Determine the (X, Y) coordinate at the center of the cell enclosing the given text.  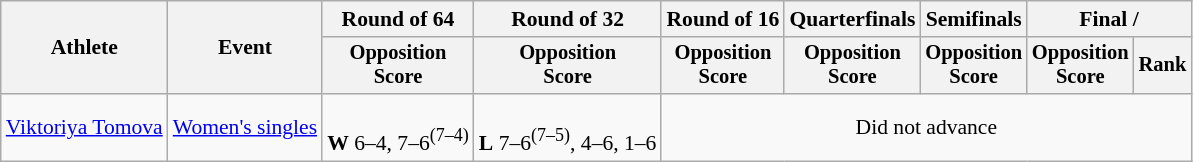
Did not advance (926, 128)
Event (245, 48)
Final / (1109, 19)
Athlete (84, 48)
W 6–4, 7–6(7–4) (398, 128)
Round of 64 (398, 19)
Semifinals (974, 19)
Viktoriya Tomova (84, 128)
Round of 16 (722, 19)
Quarterfinals (852, 19)
Rank (1163, 66)
Round of 32 (568, 19)
Women's singles (245, 128)
L 7–6(7–5), 4–6, 1–6 (568, 128)
